From the cell containing the given text, extract its center point as [X, Y] coordinate. 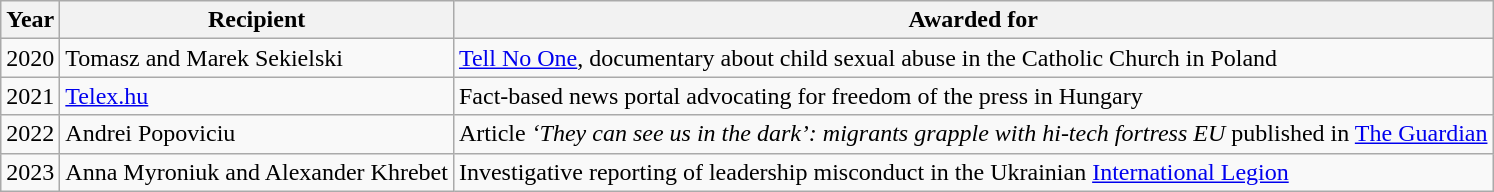
2022 [30, 134]
Tomasz and Marek Sekielski [257, 58]
Recipient [257, 20]
Article ‘They can see us in the dark’: migrants grapple with hi-tech fortress EU published in The Guardian [973, 134]
Tell No One, documentary about child sexual abuse in the Catholic Church in Poland [973, 58]
Awarded for [973, 20]
Telex.hu [257, 96]
Year [30, 20]
2020 [30, 58]
Investigative reporting of leadership misconduct in the Ukrainian International Legion [973, 172]
Anna Myroniuk and Alexander Khrebet [257, 172]
Andrei Popoviciu [257, 134]
2023 [30, 172]
Fact-based news portal advocating for freedom of the press in Hungary [973, 96]
2021 [30, 96]
